Provide the [x, y] coordinate of the cell's center where the given text is located.  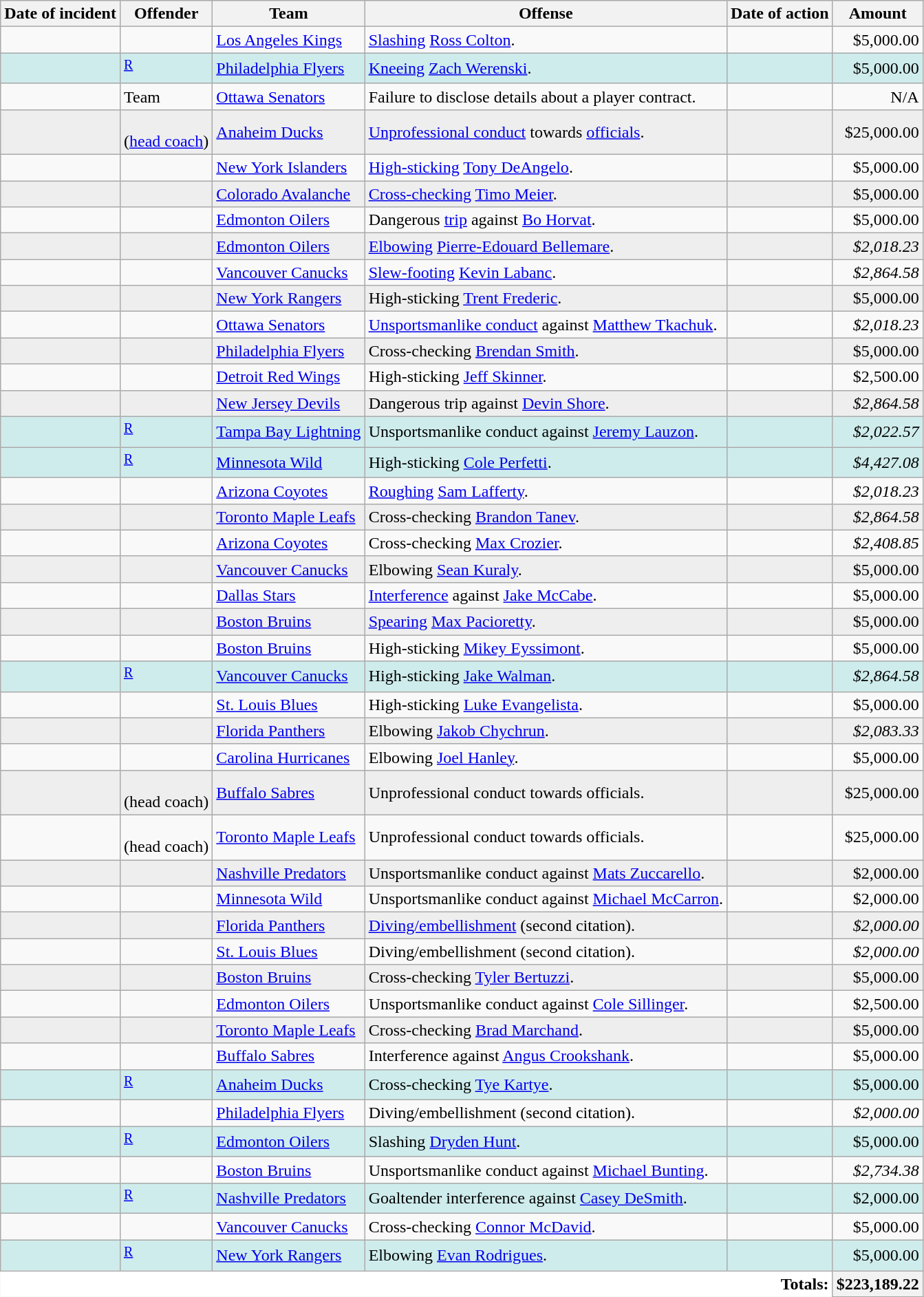
Unsportsmanlike conduct against Matthew Tkachuk. [546, 325]
Elbowing Evan Rodrigues. [546, 1255]
High-sticking Mikey Eyssimont. [546, 648]
Spearing Max Pacioretty. [546, 622]
Unsportsmanlike conduct against Cole Sillinger. [546, 1004]
$2,734.38 [878, 1170]
$223,189.22 [878, 1283]
Dallas Stars [289, 596]
Failure to disclose details about a player contract. [546, 96]
Cross-checking Timo Meier. [546, 194]
Offense [546, 14]
Los Angeles Kings [289, 40]
Unsportsmanlike conduct against Jeremy Lauzon. [546, 432]
Cross-checking Tyler Bertuzzi. [546, 978]
Cross-checking Brad Marchand. [546, 1030]
Interference against Jake McCabe. [546, 596]
Dangerous trip against Bo Horvat. [546, 220]
Unsportsmanlike conduct against Michael McCarron. [546, 899]
High-sticking Cole Perfetti. [546, 462]
High-sticking Luke Evangelista. [546, 705]
Slew-footing Kevin Labanc. [546, 272]
Kneeing Zach Werenski. [546, 69]
Elbowing Pierre-Edouard Bellemare. [546, 246]
Interference against Angus Crookshank. [546, 1056]
Unsportsmanlike conduct against Mats Zuccarello. [546, 873]
Unsportsmanlike conduct against Michael Bunting. [546, 1170]
Detroit Red Wings [289, 377]
Slashing Ross Colton. [546, 40]
Offender [166, 14]
Cross-checking Brendan Smith. [546, 351]
Cross-checking Max Crozier. [546, 543]
Goaltender interference against Casey DeSmith. [546, 1199]
$2,408.85 [878, 543]
Date of action [780, 14]
Elbowing Jakob Chychrun. [546, 731]
High-sticking Trent Frederic. [546, 299]
$4,427.08 [878, 462]
Cross-checking Tye Kartye. [546, 1084]
Elbowing Joel Hanley. [546, 757]
$2,083.33 [878, 731]
High-sticking Jake Walman. [546, 677]
Date of incident [61, 14]
Amount [878, 14]
New York Islanders [289, 168]
Elbowing Sean Kuraly. [546, 569]
Roughing Sam Lafferty. [546, 491]
Dangerous trip against Devin Shore. [546, 403]
N/A [878, 96]
Cross-checking Connor McDavid. [546, 1227]
Slashing Dryden Hunt. [546, 1142]
Tampa Bay Lightning [289, 432]
High-sticking Jeff Skinner. [546, 377]
$2,022.57 [878, 432]
Totals: [417, 1283]
New Jersey Devils [289, 403]
Cross-checking Brandon Tanev. [546, 517]
High-sticking Tony DeAngelo. [546, 168]
Carolina Hurricanes [289, 757]
Colorado Avalanche [289, 194]
